Search for the cell housing the specified text and yield its (x, y) center coordinate. 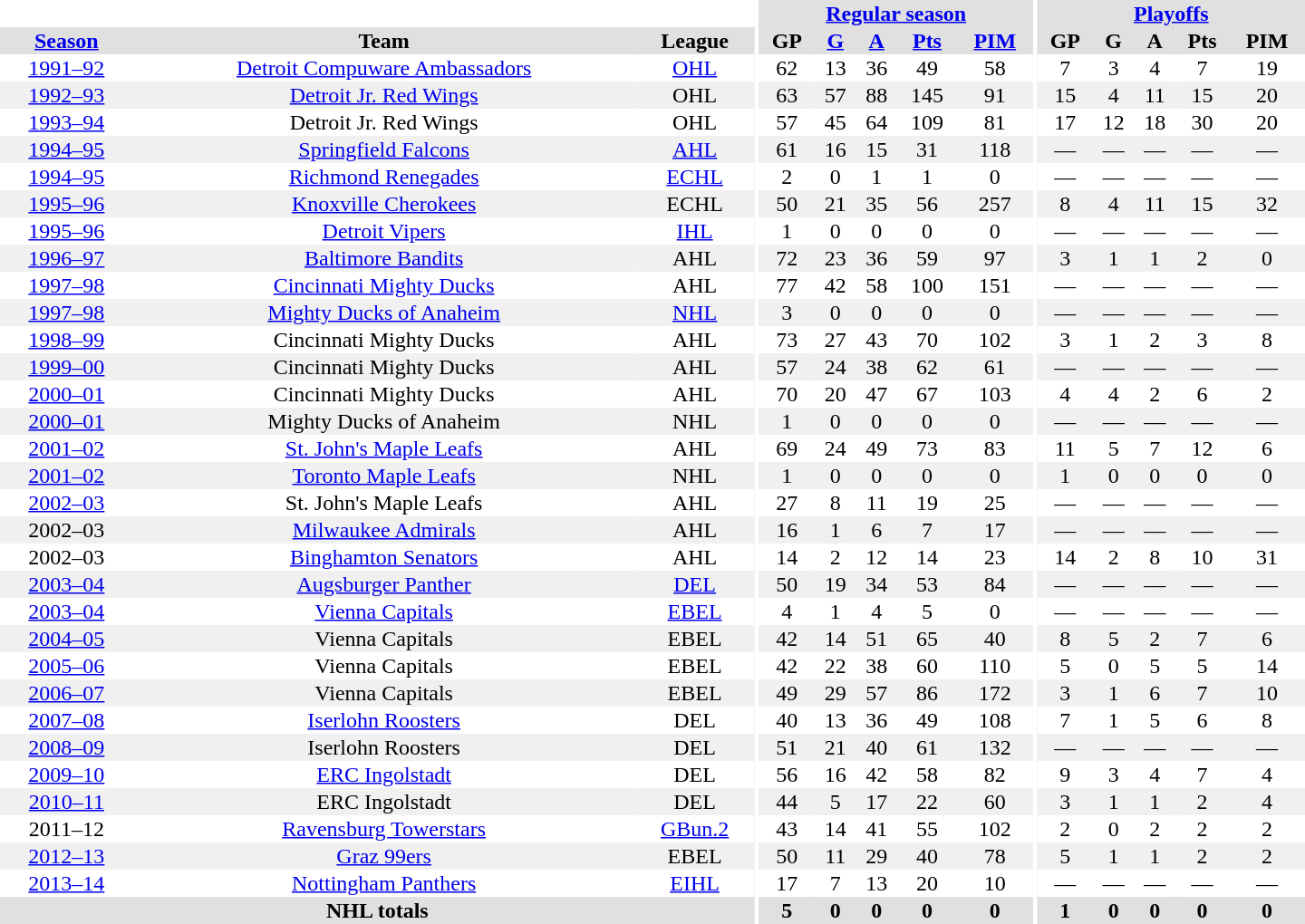
32 (1267, 204)
2009–10 (67, 775)
30 (1202, 122)
83 (995, 448)
44 (787, 802)
Knoxville Cherokees (384, 204)
100 (927, 285)
Regular season (896, 14)
108 (995, 720)
Binghamton Senators (384, 557)
103 (995, 394)
97 (995, 258)
81 (995, 122)
55 (927, 829)
84 (995, 584)
47 (877, 394)
EIHL (695, 883)
Detroit Vipers (384, 231)
151 (995, 285)
Team (384, 41)
35 (877, 204)
1992–93 (67, 95)
25 (995, 503)
IHL (695, 231)
67 (927, 394)
Toronto Maple Leafs (384, 476)
53 (927, 584)
34 (877, 584)
Graz 99ers (384, 856)
Springfield Falcons (384, 149)
1991–92 (67, 68)
2013–14 (67, 883)
Milwaukee Admirals (384, 530)
109 (927, 122)
257 (995, 204)
69 (787, 448)
64 (877, 122)
2010–11 (67, 802)
GBun.2 (695, 829)
86 (927, 693)
Nottingham Panthers (384, 883)
63 (787, 95)
9 (1066, 775)
1999–00 (67, 367)
1996–97 (67, 258)
2012–13 (67, 856)
2006–07 (67, 693)
2008–09 (67, 747)
Richmond Renegades (384, 177)
110 (995, 666)
145 (927, 95)
82 (995, 775)
59 (927, 258)
1993–94 (67, 122)
Season (67, 41)
2005–06 (67, 666)
League (695, 41)
88 (877, 95)
Ravensburg Towerstars (384, 829)
91 (995, 95)
Playoffs (1171, 14)
77 (787, 285)
Augsburger Panther (384, 584)
Baltimore Bandits (384, 258)
41 (877, 829)
2011–12 (67, 829)
2007–08 (67, 720)
118 (995, 149)
18 (1155, 122)
78 (995, 856)
172 (995, 693)
2004–05 (67, 639)
45 (836, 122)
Detroit Compuware Ambassadors (384, 68)
NHL totals (377, 910)
132 (995, 747)
65 (927, 639)
1998–99 (67, 340)
72 (787, 258)
